Capture the cell that displays the provided text and extract its [X, Y] central coordinate. 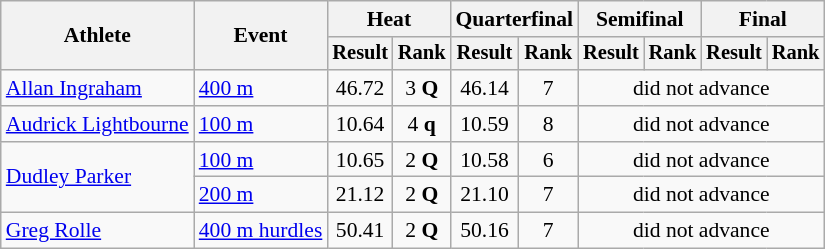
Heat [388, 19]
Audrick Lightbourne [98, 124]
50.41 [360, 231]
21.10 [484, 195]
3 Q [422, 88]
Athlete [98, 36]
400 m [261, 88]
Semifinal [640, 19]
21.12 [360, 195]
4 q [422, 124]
10.65 [360, 160]
46.72 [360, 88]
200 m [261, 195]
50.16 [484, 231]
Allan Ingraham [98, 88]
10.58 [484, 160]
Event [261, 36]
Dudley Parker [98, 178]
46.14 [484, 88]
Quarterfinal [514, 19]
8 [548, 124]
6 [548, 160]
10.64 [360, 124]
10.59 [484, 124]
Greg Rolle [98, 231]
Final [762, 19]
400 m hurdles [261, 231]
